Search for the cell housing the specified text and yield its [X, Y] center coordinate. 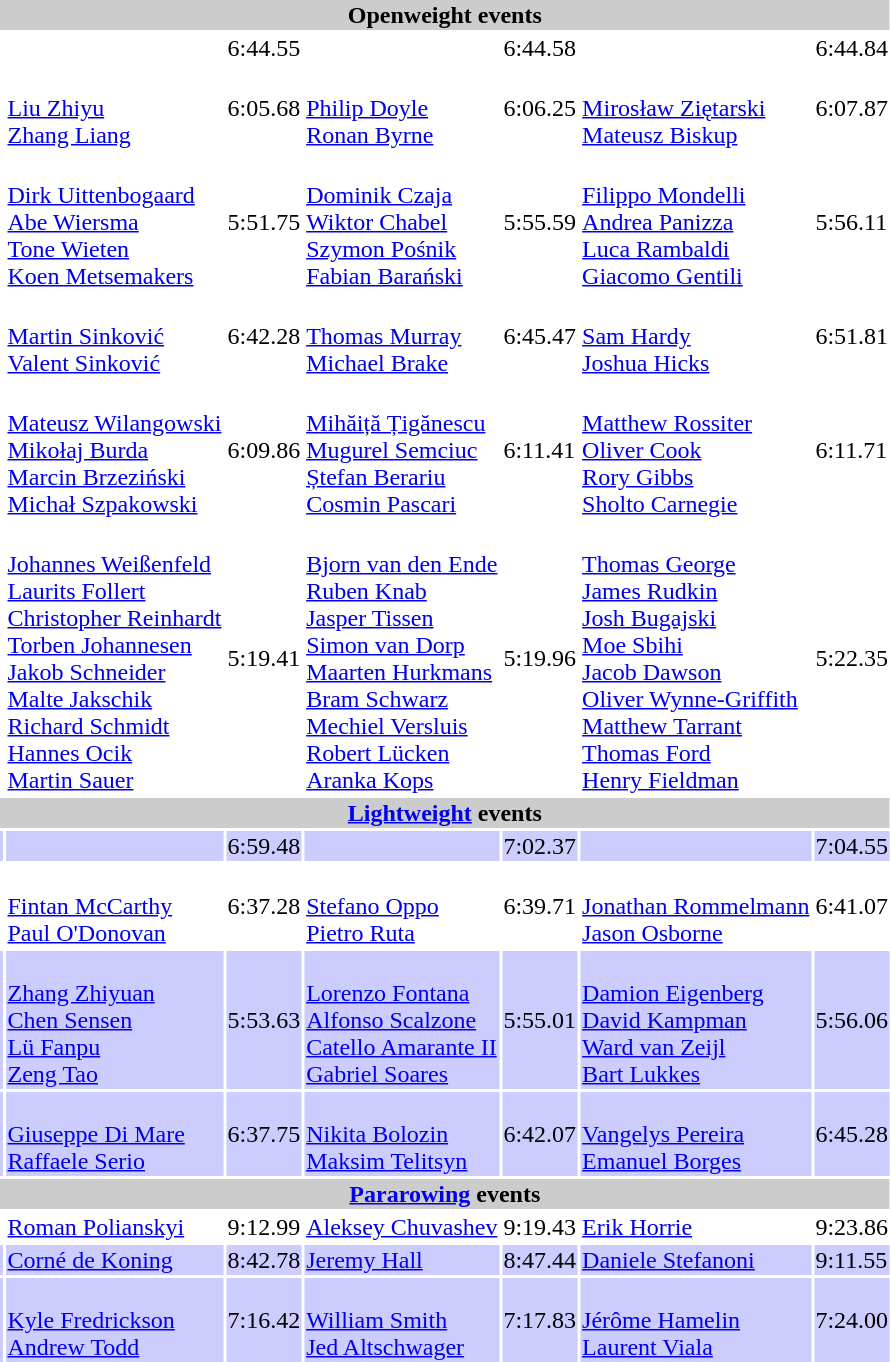
Dirk UittenbogaardAbe WiersmaTone WietenKoen Metsemakers [114, 222]
5:56.06 [852, 1020]
6:39.71 [540, 906]
Thomas MurrayMichael Brake [402, 336]
Mirosław ZiętarskiMateusz Biskup [696, 108]
Johannes WeißenfeldLaurits FollertChristopher ReinhardtTorben JohannesenJakob SchneiderMalte JakschikRichard SchmidtHannes OcikMartin Sauer [114, 658]
Nikita BolozinMaksim Telitsyn [402, 1134]
5:56.11 [852, 222]
6:51.81 [852, 336]
5:22.35 [852, 658]
Stefano OppoPietro Ruta [402, 906]
Pararowing events [445, 1194]
Zhang ZhiyuanChen SensenLü FanpuZeng Tao [114, 1020]
7:24.00 [852, 1320]
9:19.43 [540, 1227]
6:41.07 [852, 906]
Vangelys PereiraEmanuel Borges [696, 1134]
9:23.86 [852, 1227]
7:16.42 [264, 1320]
7:04.55 [852, 846]
Liu ZhiyuZhang Liang [114, 108]
7:02.37 [540, 846]
Aleksey Chuvashev [402, 1227]
Jérôme HamelinLaurent Viala [696, 1320]
6:45.47 [540, 336]
6:44.55 [264, 48]
Matthew RossiterOliver CookRory GibbsSholto Carnegie [696, 450]
Kyle FredricksonAndrew Todd [114, 1320]
6:07.87 [852, 108]
Thomas GeorgeJames RudkinJosh BugajskiMoe SbihiJacob DawsonOliver Wynne-GriffithMatthew TarrantThomas FordHenry Fieldman [696, 658]
Sam HardyJoshua Hicks [696, 336]
7:17.83 [540, 1320]
Corné de Koning [114, 1260]
Fintan McCarthyPaul O'Donovan [114, 906]
8:47.44 [540, 1260]
Jonathan RommelmannJason Osborne [696, 906]
9:12.99 [264, 1227]
6:11.71 [852, 450]
6:11.41 [540, 450]
6:37.28 [264, 906]
5:51.75 [264, 222]
9:11.55 [852, 1260]
Erik Horrie [696, 1227]
5:55.59 [540, 222]
6:59.48 [264, 846]
Giuseppe Di MareRaffaele Serio [114, 1134]
6:45.28 [852, 1134]
Mihăiță ȚigănescuMugurel SemciucȘtefan BerariuCosmin Pascari [402, 450]
6:42.28 [264, 336]
Jeremy Hall [402, 1260]
Philip DoyleRonan Byrne [402, 108]
Lorenzo FontanaAlfonso ScalzoneCatello Amarante IIGabriel Soares [402, 1020]
Bjorn van den EndeRuben KnabJasper TissenSimon van DorpMaarten HurkmansBram SchwarzMechiel VersluisRobert LückenAranka Kops [402, 658]
6:44.58 [540, 48]
Openweight events [445, 15]
6:06.25 [540, 108]
5:55.01 [540, 1020]
Damion EigenbergDavid KampmanWard van ZeijlBart Lukkes [696, 1020]
5:19.96 [540, 658]
5:53.63 [264, 1020]
6:42.07 [540, 1134]
5:19.41 [264, 658]
6:37.75 [264, 1134]
Dominik CzajaWiktor ChabelSzymon PośnikFabian Barański [402, 222]
Martin SinkovićValent Sinković [114, 336]
Mateusz WilangowskiMikołaj BurdaMarcin BrzezińskiMichał Szpakowski [114, 450]
6:44.84 [852, 48]
Daniele Stefanoni [696, 1260]
8:42.78 [264, 1260]
Lightweight events [445, 813]
6:09.86 [264, 450]
6:05.68 [264, 108]
Filippo MondelliAndrea PanizzaLuca RambaldiGiacomo Gentili [696, 222]
William SmithJed Altschwager [402, 1320]
Roman Polianskyi [114, 1227]
